Return the (X, Y) coordinate for the center point of the cell that contains the specified text.  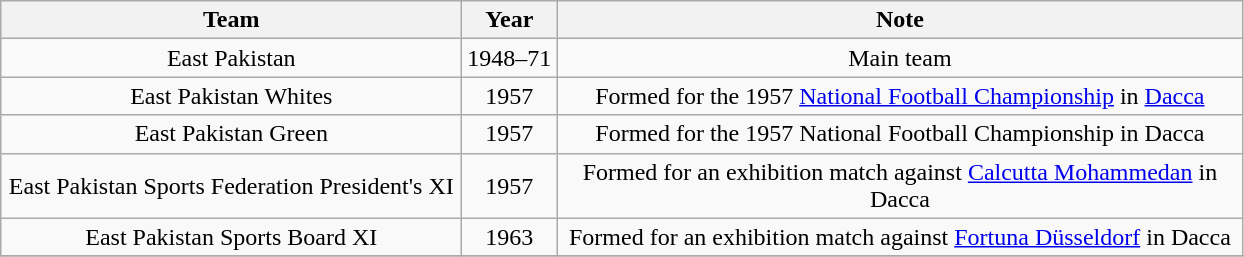
East Pakistan (232, 58)
East Pakistan Sports Federation President's XI (232, 186)
East Pakistan Whites (232, 96)
Note (900, 20)
Formed for an exhibition match against Calcutta Mohammedan in Dacca (900, 186)
1963 (510, 237)
1948–71 (510, 58)
East Pakistan Sports Board XI (232, 237)
Formed for an exhibition match against Fortuna Düsseldorf in Dacca (900, 237)
Year (510, 20)
Team (232, 20)
East Pakistan Green (232, 134)
Main team (900, 58)
